Find where the given text appears and provide that cell's center as [x, y] coordinate. 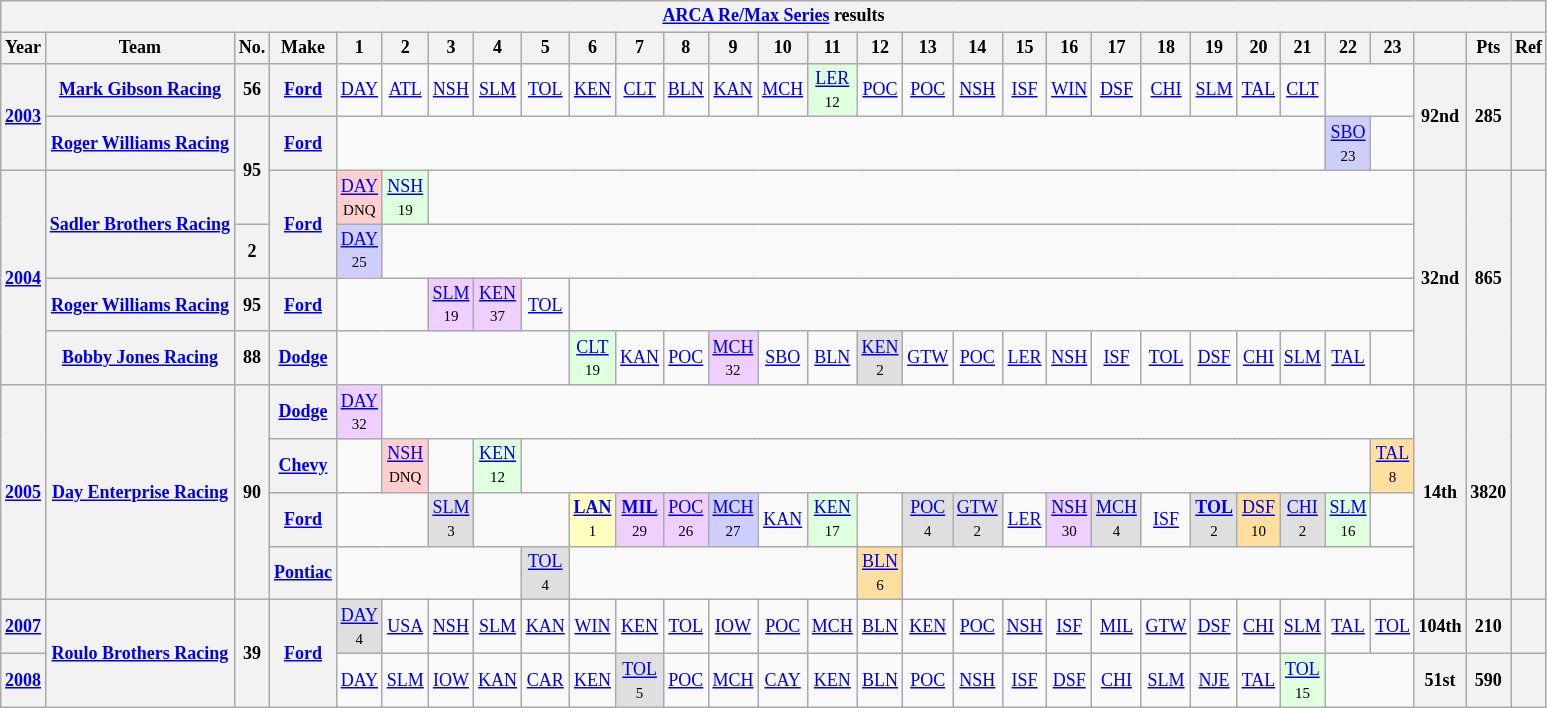
21 [1303, 48]
NSH 19 [405, 197]
MCH 27 [733, 519]
TOL 2 [1214, 519]
Make [304, 48]
KEN 12 [498, 466]
51st [1440, 680]
19 [1214, 48]
22 [1348, 48]
TOL 5 [640, 680]
NSH DNQ [405, 466]
KEN 37 [498, 305]
56 [252, 90]
Roulo Brothers Racing [140, 654]
865 [1488, 278]
Chevy [304, 466]
2003 [24, 116]
Mark Gibson Racing [140, 90]
590 [1488, 680]
104th [1440, 627]
TOL 4 [545, 573]
9 [733, 48]
3820 [1488, 492]
10 [783, 48]
2005 [24, 492]
18 [1166, 48]
ATL [405, 90]
CAY [783, 680]
Pontiac [304, 573]
285 [1488, 116]
Sadler Brothers Racing [140, 224]
SLM 3 [451, 519]
ARCA Re/Max Series results [774, 16]
Bobby Jones Racing [140, 358]
LAN 1 [592, 519]
15 [1024, 48]
SBO [783, 358]
USA [405, 627]
16 [1070, 48]
LER 12 [832, 90]
90 [252, 492]
SBO 23 [1348, 144]
20 [1258, 48]
TOL 15 [1303, 680]
13 [928, 48]
NJE [1214, 680]
TAL 8 [1392, 466]
12 [880, 48]
7 [640, 48]
Ref [1529, 48]
88 [252, 358]
MCH 32 [733, 358]
SLM 19 [451, 305]
8 [686, 48]
DAY25 [359, 251]
NSH 30 [1070, 519]
Year [24, 48]
11 [832, 48]
KEN 2 [880, 358]
32nd [1440, 278]
3 [451, 48]
4 [498, 48]
DAY 4 [359, 627]
GTW 2 [978, 519]
2007 [24, 627]
DAY 32 [359, 412]
MIL 29 [640, 519]
KEN 17 [832, 519]
23 [1392, 48]
6 [592, 48]
Team [140, 48]
CLT 19 [592, 358]
2004 [24, 278]
No. [252, 48]
DSF 10 [1258, 519]
92nd [1440, 116]
SLM 16 [1348, 519]
14th [1440, 492]
Day Enterprise Racing [140, 492]
MCH 4 [1117, 519]
2008 [24, 680]
POC 26 [686, 519]
CAR [545, 680]
BLN 6 [880, 573]
210 [1488, 627]
39 [252, 654]
5 [545, 48]
DAYDNQ [359, 197]
POC 4 [928, 519]
Pts [1488, 48]
1 [359, 48]
MIL [1117, 627]
CHI 2 [1303, 519]
17 [1117, 48]
14 [978, 48]
